Identify which cell holds the provided text, then report its [x, y] central coordinate. 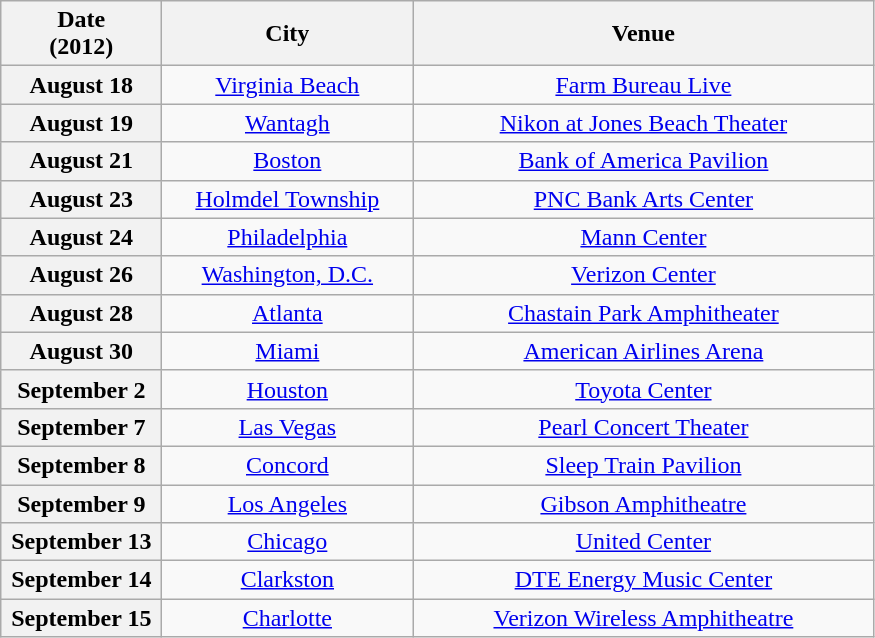
September 8 [82, 465]
Chastain Park Amphitheater [644, 313]
Boston [288, 161]
Bank of America Pavilion [644, 161]
Washington, D.C. [288, 275]
August 30 [82, 351]
DTE Energy Music Center [644, 580]
Pearl Concert Theater [644, 427]
August 21 [82, 161]
Las Vegas [288, 427]
Los Angeles [288, 503]
Gibson Amphitheatre [644, 503]
Farm Bureau Live [644, 85]
Holmdel Township [288, 199]
Clarkston [288, 580]
PNC Bank Arts Center [644, 199]
Philadelphia [288, 237]
August 18 [82, 85]
September 9 [82, 503]
August 24 [82, 237]
Miami [288, 351]
September 14 [82, 580]
Atlanta [288, 313]
Chicago [288, 542]
Verizon Wireless Amphitheatre [644, 618]
August 28 [82, 313]
Mann Center [644, 237]
September 2 [82, 389]
September 13 [82, 542]
Wantagh [288, 123]
Verizon Center [644, 275]
August 19 [82, 123]
Date(2012) [82, 34]
September 7 [82, 427]
Charlotte [288, 618]
September 15 [82, 618]
Sleep Train Pavilion [644, 465]
United Center [644, 542]
August 26 [82, 275]
American Airlines Arena [644, 351]
Nikon at Jones Beach Theater [644, 123]
Concord [288, 465]
Venue [644, 34]
City [288, 34]
Virginia Beach [288, 85]
Houston [288, 389]
Toyota Center [644, 389]
August 23 [82, 199]
